Find where the given text appears and provide that cell's center as [X, Y] coordinate. 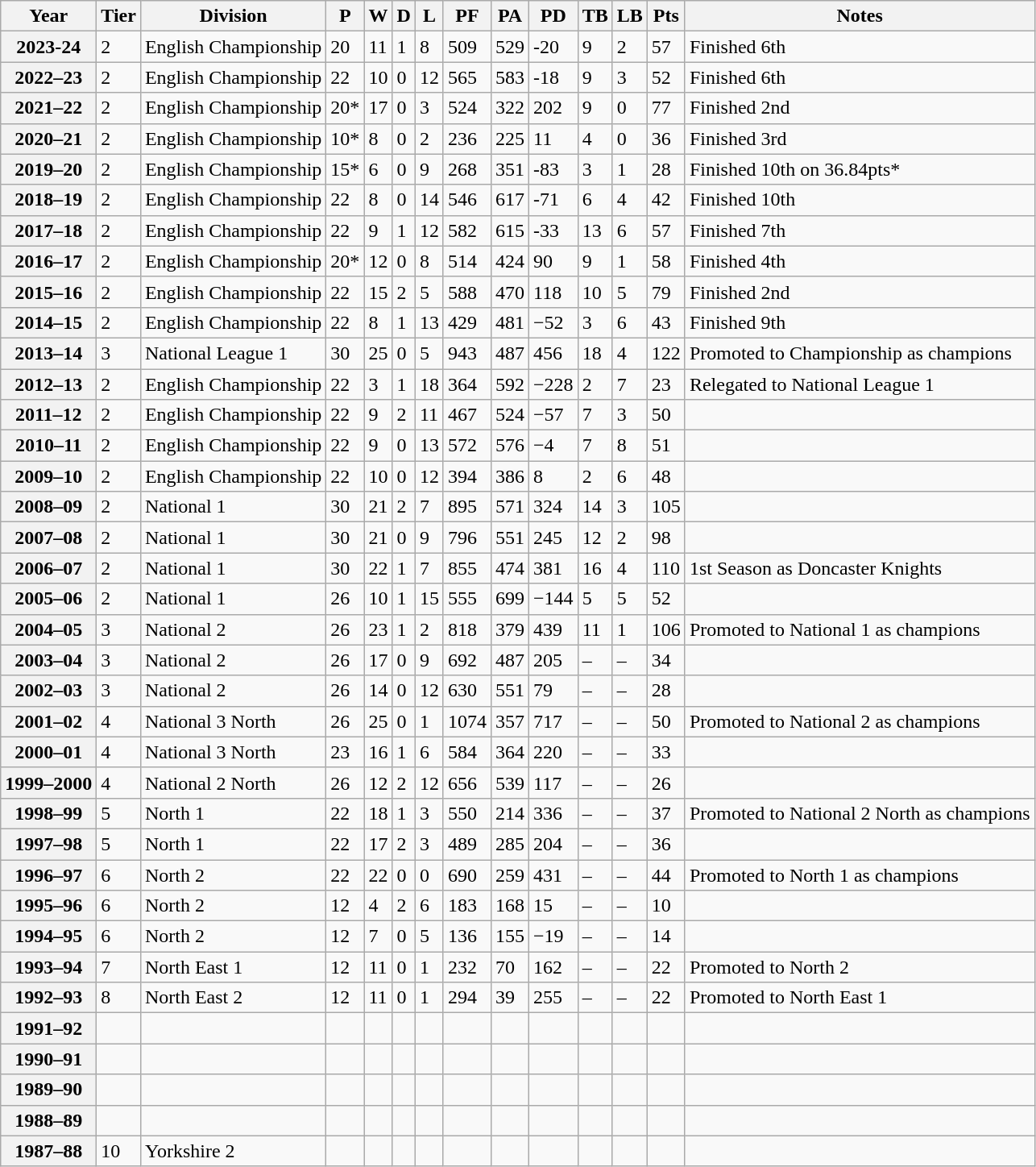
202 [554, 108]
1993–94 [48, 967]
PA [509, 16]
456 [554, 353]
34 [665, 660]
43 [665, 322]
717 [554, 721]
255 [554, 998]
2023-24 [48, 47]
514 [467, 261]
1995–96 [48, 906]
W [379, 16]
699 [509, 599]
Promoted to Championship as champions [860, 353]
48 [665, 476]
439 [554, 629]
617 [509, 200]
582 [467, 230]
576 [509, 446]
−57 [554, 415]
39 [509, 998]
1994–95 [48, 937]
Promoted to North East 1 [860, 998]
118 [554, 292]
Yorkshire 2 [233, 1151]
North East 2 [233, 998]
-18 [554, 77]
592 [509, 384]
1989–90 [48, 1090]
818 [467, 629]
2009–10 [48, 476]
1074 [467, 721]
Tier [119, 16]
2003–04 [48, 660]
470 [509, 292]
2012–13 [48, 384]
117 [554, 783]
105 [665, 507]
474 [509, 568]
855 [467, 568]
-20 [554, 47]
796 [467, 538]
15* [345, 169]
220 [554, 752]
Promoted to North 1 as champions [860, 874]
Finished 9th [860, 322]
245 [554, 538]
110 [665, 568]
467 [467, 415]
Pts [665, 16]
2019–20 [48, 169]
1987–88 [48, 1151]
2013–14 [48, 353]
2016–17 [48, 261]
431 [554, 874]
−52 [554, 322]
2001–02 [48, 721]
615 [509, 230]
Finished 10th [860, 200]
-71 [554, 200]
550 [467, 813]
90 [554, 261]
351 [509, 169]
168 [509, 906]
Promoted to National 2 as champions [860, 721]
Finished 3rd [860, 139]
509 [467, 47]
692 [467, 660]
77 [665, 108]
259 [509, 874]
70 [509, 967]
Relegated to National League 1 [860, 384]
565 [467, 77]
136 [467, 937]
−4 [554, 446]
2014–15 [48, 322]
37 [665, 813]
PF [467, 16]
322 [509, 108]
357 [509, 721]
LB [630, 16]
424 [509, 261]
236 [467, 139]
2020–21 [48, 139]
National League 1 [233, 353]
20 [345, 47]
2010–11 [48, 446]
572 [467, 446]
214 [509, 813]
546 [467, 200]
183 [467, 906]
−144 [554, 599]
2007–08 [48, 538]
1991–92 [48, 1028]
1996–97 [48, 874]
204 [554, 844]
Notes [860, 16]
394 [467, 476]
P [345, 16]
National 2 North [233, 783]
2021–22 [48, 108]
2018–19 [48, 200]
205 [554, 660]
630 [467, 691]
489 [467, 844]
2005–06 [48, 599]
44 [665, 874]
1998–99 [48, 813]
-33 [554, 230]
Finished 10th on 36.84pts* [860, 169]
225 [509, 139]
Finished 7th [860, 230]
42 [665, 200]
1988–89 [48, 1120]
58 [665, 261]
−228 [554, 384]
571 [509, 507]
285 [509, 844]
2022–23 [48, 77]
555 [467, 599]
-83 [554, 169]
529 [509, 47]
122 [665, 353]
429 [467, 322]
162 [554, 967]
583 [509, 77]
1999–2000 [48, 783]
268 [467, 169]
324 [554, 507]
106 [665, 629]
Promoted to National 1 as champions [860, 629]
588 [467, 292]
10* [345, 139]
386 [509, 476]
155 [509, 937]
Division [233, 16]
D [404, 16]
656 [467, 783]
1997–98 [48, 844]
381 [554, 568]
98 [665, 538]
North East 1 [233, 967]
895 [467, 507]
943 [467, 353]
2015–16 [48, 292]
−19 [554, 937]
Promoted to North 2 [860, 967]
232 [467, 967]
51 [665, 446]
2004–05 [48, 629]
539 [509, 783]
481 [509, 322]
Finished 4th [860, 261]
L [429, 16]
336 [554, 813]
1992–93 [48, 998]
Year [48, 16]
Promoted to National 2 North as champions [860, 813]
2011–12 [48, 415]
2006–07 [48, 568]
1990–91 [48, 1059]
33 [665, 752]
2017–18 [48, 230]
2000–01 [48, 752]
PD [554, 16]
TB [595, 16]
2002–03 [48, 691]
294 [467, 998]
690 [467, 874]
1st Season as Doncaster Knights [860, 568]
584 [467, 752]
2008–09 [48, 507]
379 [509, 629]
